Return [x, y] of the center of cell containing provided text 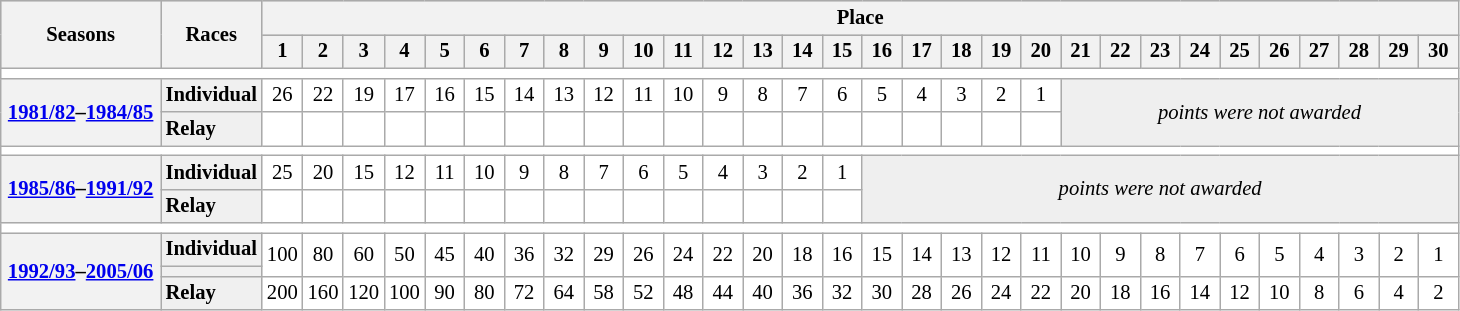
44 [723, 293]
27 [1319, 51]
200 [282, 293]
64 [564, 293]
72 [524, 293]
1985/86–1991/92 [81, 189]
1981/82–1984/85 [81, 112]
160 [324, 293]
60 [364, 254]
120 [364, 293]
23 [1160, 51]
Races [210, 34]
1992/93–2005/06 [81, 270]
Place [860, 17]
90 [445, 293]
50 [404, 254]
58 [604, 293]
21 [1081, 51]
52 [643, 293]
Seasons [81, 34]
48 [683, 293]
45 [445, 254]
